From the cell containing the given text, extract its center point as (x, y) coordinate. 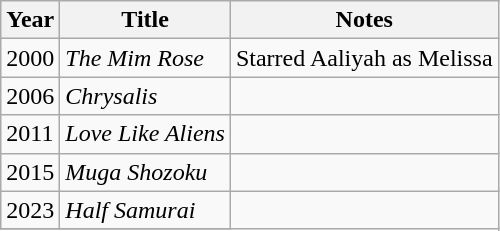
Muga Shozoku (146, 172)
Half Samurai (146, 210)
2011 (30, 134)
The Mim Rose (146, 58)
2015 (30, 172)
Notes (364, 20)
2006 (30, 96)
Starred Aaliyah as Melissa (364, 58)
Title (146, 20)
2000 (30, 58)
2023 (30, 210)
Love Like Aliens (146, 134)
Year (30, 20)
Chrysalis (146, 96)
